Determine the [X, Y] coordinate at the center of the cell enclosing the given text.  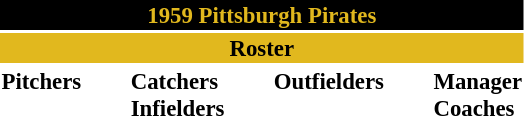
Roster [262, 48]
1959 Pittsburgh Pirates [262, 15]
